Determine the [x, y] coordinate at the center of the cell enclosing the given text.  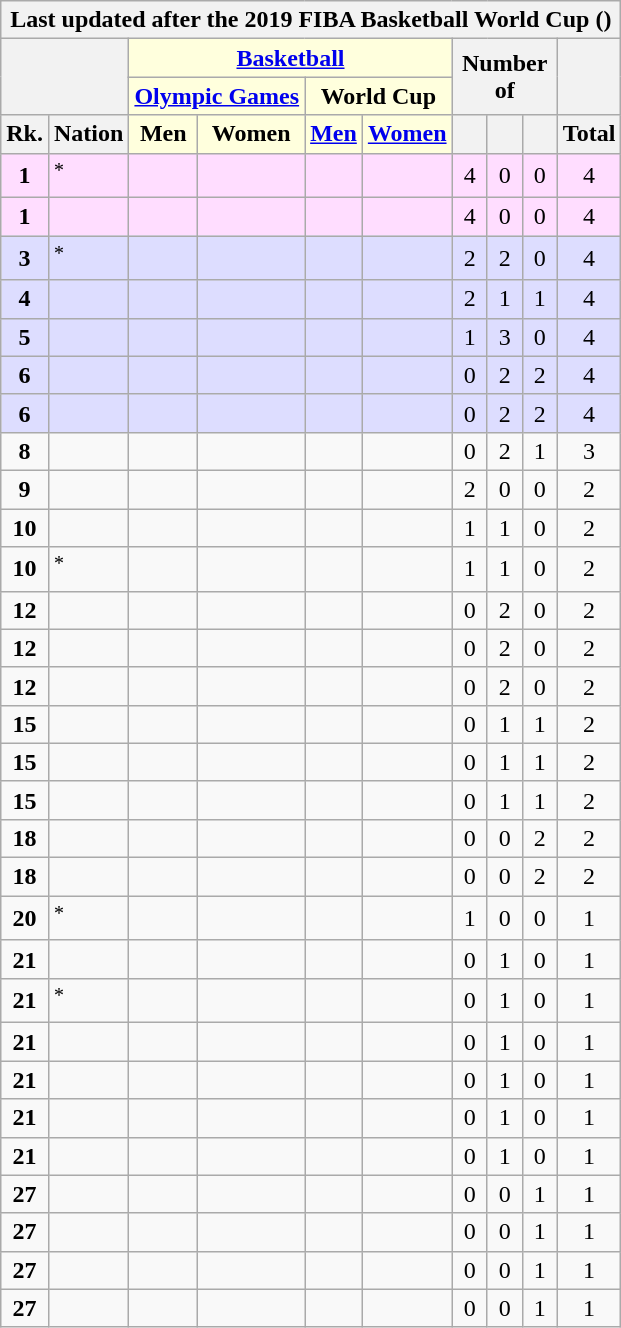
Rk. [25, 134]
Number of [504, 77]
9 [25, 489]
Basketball [290, 58]
Olympic Games [217, 96]
20 [25, 918]
World Cup [378, 96]
8 [25, 451]
Nation [88, 134]
Last updated after the 2019 FIBA Basketball World Cup () [311, 20]
5 [25, 337]
Total [589, 134]
